Locate the cell with the specified text and output its [x, y] center coordinate. 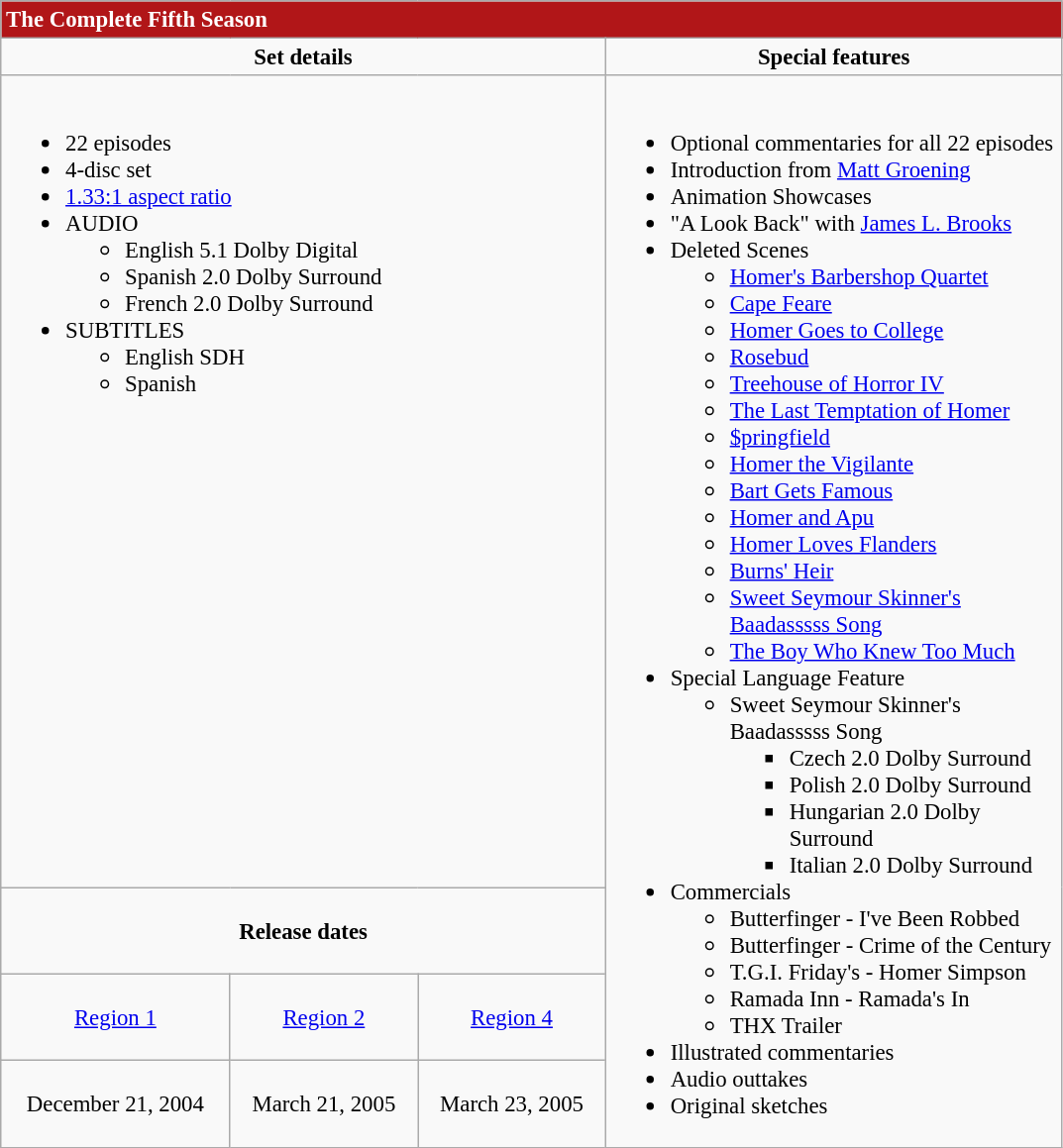
Region 4 [512, 1018]
Set details [303, 57]
Region 2 [324, 1018]
Release dates [303, 931]
March 23, 2005 [512, 1103]
Region 1 [115, 1018]
The Complete Fifth Season [531, 20]
March 21, 2005 [324, 1103]
December 21, 2004 [115, 1103]
Special features [834, 57]
22 episodes4-disc set1.33:1 aspect ratioAUDIOEnglish 5.1 Dolby DigitalSpanish 2.0 Dolby SurroundFrench 2.0 Dolby SurroundSUBTITLESEnglish SDHSpanish [303, 481]
